Pinpoint the cell where the given text exists, returning its [x, y] midpoint coordinate. 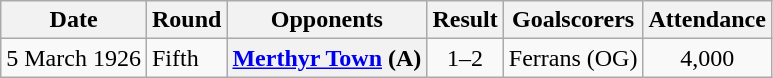
5 March 1926 [74, 58]
4,000 [707, 58]
Attendance [707, 20]
Result [465, 20]
Fifth [186, 58]
Round [186, 20]
Ferrans (OG) [573, 58]
Date [74, 20]
Opponents [327, 20]
Goalscorers [573, 20]
Merthyr Town (A) [327, 58]
1–2 [465, 58]
